Provide the [X, Y] coordinate of the cell's center where the given text is located.  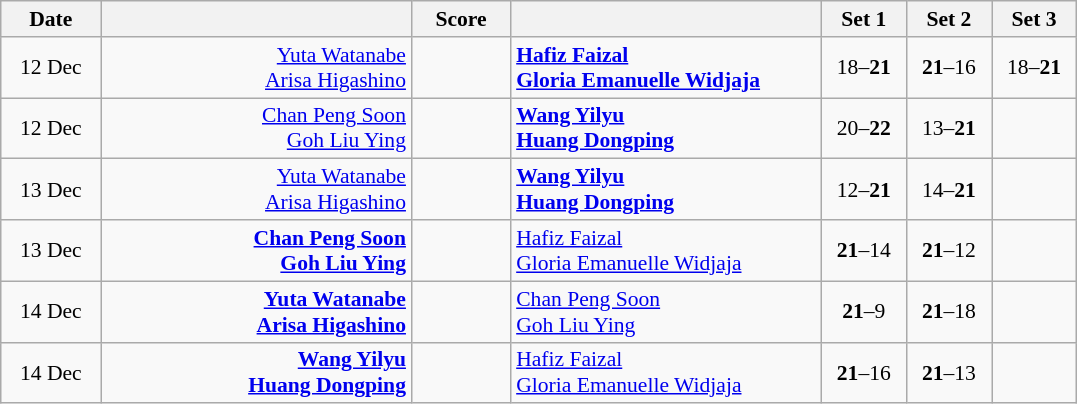
14–21 [948, 190]
21–13 [948, 372]
13–21 [948, 128]
21–14 [864, 250]
20–22 [864, 128]
Set 1 [864, 19]
21–9 [864, 312]
Score [461, 19]
Date [51, 19]
Set 2 [948, 19]
12–21 [864, 190]
21–18 [948, 312]
Set 3 [1034, 19]
21–12 [948, 250]
